Locate the cell with the specified text and output its [X, Y] center coordinate. 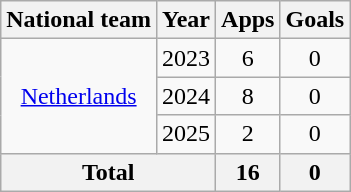
Apps [248, 20]
6 [248, 58]
Total [108, 172]
2025 [186, 134]
Netherlands [79, 96]
2024 [186, 96]
2 [248, 134]
8 [248, 96]
Year [186, 20]
National team [79, 20]
2023 [186, 58]
Goals [315, 20]
16 [248, 172]
